Capture the cell that displays the provided text and extract its [X, Y] central coordinate. 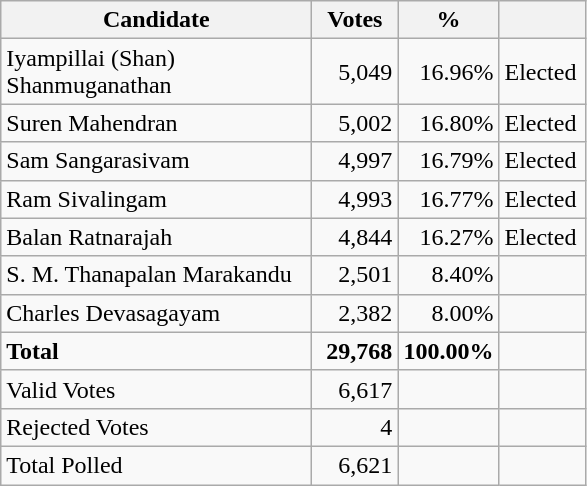
2,501 [355, 275]
29,768 [355, 351]
5,049 [355, 72]
Candidate [156, 20]
100.00% [448, 351]
4,997 [355, 161]
Ram Sivalingam [156, 199]
Rejected Votes [156, 427]
% [448, 20]
4,993 [355, 199]
Sam Sangarasivam [156, 161]
Iyampillai (Shan) Shanmuganathan [156, 72]
Suren Mahendran [156, 123]
Charles Devasagayam [156, 313]
2,382 [355, 313]
16.79% [448, 161]
4,844 [355, 237]
16.96% [448, 72]
8.40% [448, 275]
16.80% [448, 123]
Votes [355, 20]
Valid Votes [156, 389]
4 [355, 427]
Total Polled [156, 465]
6,621 [355, 465]
Total [156, 351]
5,002 [355, 123]
Balan Ratnarajah [156, 237]
16.77% [448, 199]
S. M. Thanapalan Marakandu [156, 275]
8.00% [448, 313]
16.27% [448, 237]
6,617 [355, 389]
